Return the [X, Y] coordinate for the center point of the cell that contains the specified text.  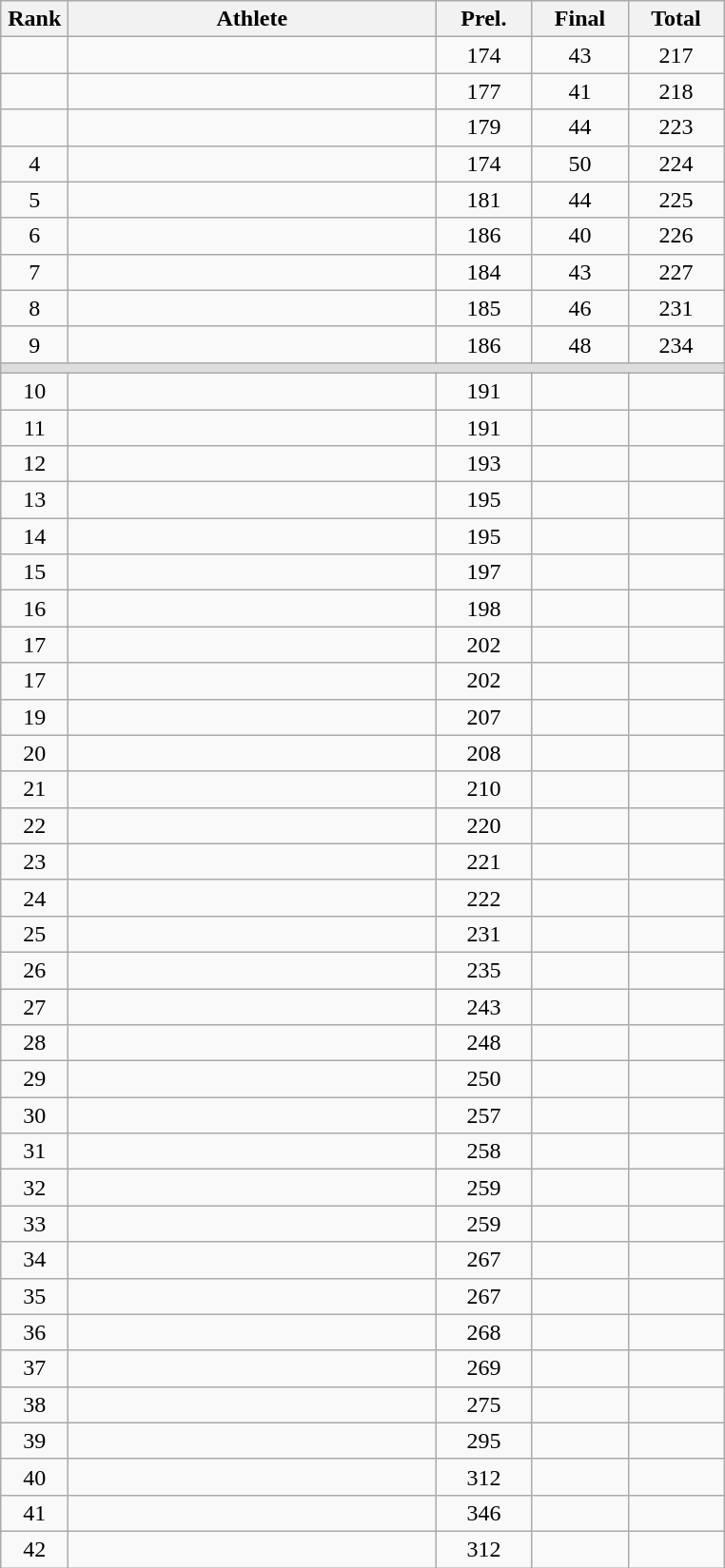
5 [34, 200]
42 [34, 1549]
227 [676, 272]
24 [34, 898]
Rank [34, 19]
20 [34, 753]
234 [676, 344]
269 [483, 1368]
12 [34, 464]
226 [676, 236]
48 [580, 344]
220 [483, 825]
16 [34, 609]
222 [483, 898]
25 [34, 934]
31 [34, 1152]
9 [34, 344]
235 [483, 970]
46 [580, 308]
275 [483, 1404]
Prel. [483, 19]
21 [34, 789]
19 [34, 717]
184 [483, 272]
181 [483, 200]
218 [676, 91]
Athlete [252, 19]
295 [483, 1441]
27 [34, 1007]
179 [483, 127]
37 [34, 1368]
193 [483, 464]
217 [676, 55]
7 [34, 272]
210 [483, 789]
223 [676, 127]
10 [34, 391]
13 [34, 500]
257 [483, 1115]
208 [483, 753]
39 [34, 1441]
346 [483, 1513]
36 [34, 1332]
221 [483, 861]
177 [483, 91]
11 [34, 427]
23 [34, 861]
50 [580, 164]
Final [580, 19]
268 [483, 1332]
33 [34, 1224]
225 [676, 200]
35 [34, 1296]
15 [34, 572]
32 [34, 1188]
30 [34, 1115]
207 [483, 717]
224 [676, 164]
29 [34, 1079]
6 [34, 236]
38 [34, 1404]
34 [34, 1260]
8 [34, 308]
14 [34, 536]
185 [483, 308]
28 [34, 1043]
258 [483, 1152]
243 [483, 1007]
26 [34, 970]
248 [483, 1043]
Total [676, 19]
198 [483, 609]
4 [34, 164]
197 [483, 572]
250 [483, 1079]
22 [34, 825]
